From the cell containing the given text, extract its center point as (x, y) coordinate. 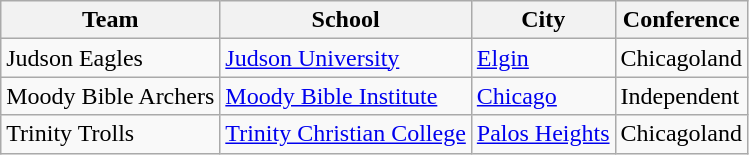
Trinity Trolls (110, 134)
Team (110, 20)
School (346, 20)
City (543, 20)
Chicago (543, 96)
Conference (681, 20)
Elgin (543, 58)
Independent (681, 96)
Judson Eagles (110, 58)
Moody Bible Institute (346, 96)
Moody Bible Archers (110, 96)
Trinity Christian College (346, 134)
Palos Heights (543, 134)
Judson University (346, 58)
